Identify which cell holds the provided text, then report its [x, y] central coordinate. 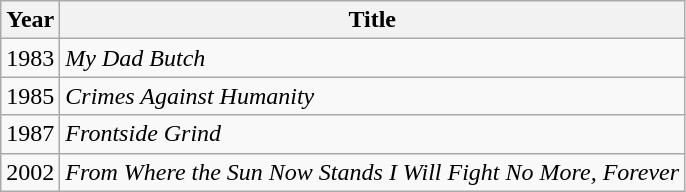
1987 [30, 134]
Crimes Against Humanity [372, 96]
From Where the Sun Now Stands I Will Fight No More, Forever [372, 172]
2002 [30, 172]
Frontside Grind [372, 134]
1983 [30, 58]
Year [30, 20]
1985 [30, 96]
Title [372, 20]
My Dad Butch [372, 58]
